Locate the cell with the specified text and output its (x, y) center coordinate. 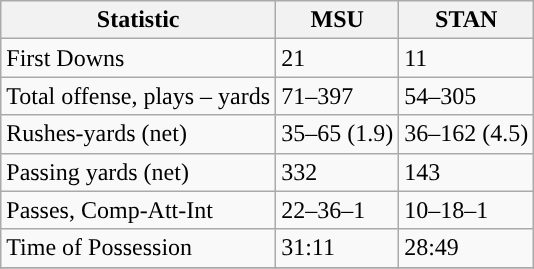
35–65 (1.9) (338, 134)
Rushes-yards (net) (138, 134)
332 (338, 172)
71–397 (338, 96)
31:11 (338, 248)
28:49 (466, 248)
STAN (466, 20)
Total offense, plays – yards (138, 96)
22–36–1 (338, 210)
11 (466, 58)
Time of Possession (138, 248)
MSU (338, 20)
54–305 (466, 96)
Passing yards (net) (138, 172)
Statistic (138, 20)
First Downs (138, 58)
Passes, Comp-Att-Int (138, 210)
36–162 (4.5) (466, 134)
143 (466, 172)
10–18–1 (466, 210)
21 (338, 58)
